Identify which cell holds the provided text, then report its [X, Y] central coordinate. 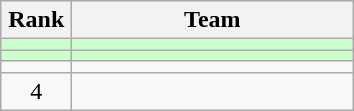
4 [36, 91]
Team [212, 20]
Rank [36, 20]
